Capture the cell that displays the provided text and extract its (x, y) central coordinate. 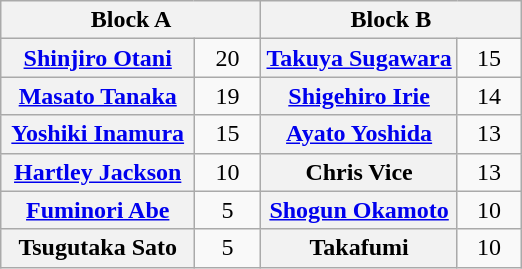
Takuya Sugawara (359, 58)
14 (489, 96)
19 (228, 96)
Block B (391, 20)
Masato Tanaka (98, 96)
Shigehiro Irie (359, 96)
Fuminori Abe (98, 210)
Takafumi (359, 248)
Hartley Jackson (98, 172)
Ayato Yoshida (359, 134)
Tsugutaka Sato (98, 248)
Shogun Okamoto (359, 210)
Shinjiro Otani (98, 58)
20 (228, 58)
Chris Vice (359, 172)
Yoshiki Inamura (98, 134)
Block A (131, 20)
